Capture the cell that displays the provided text and extract its [x, y] central coordinate. 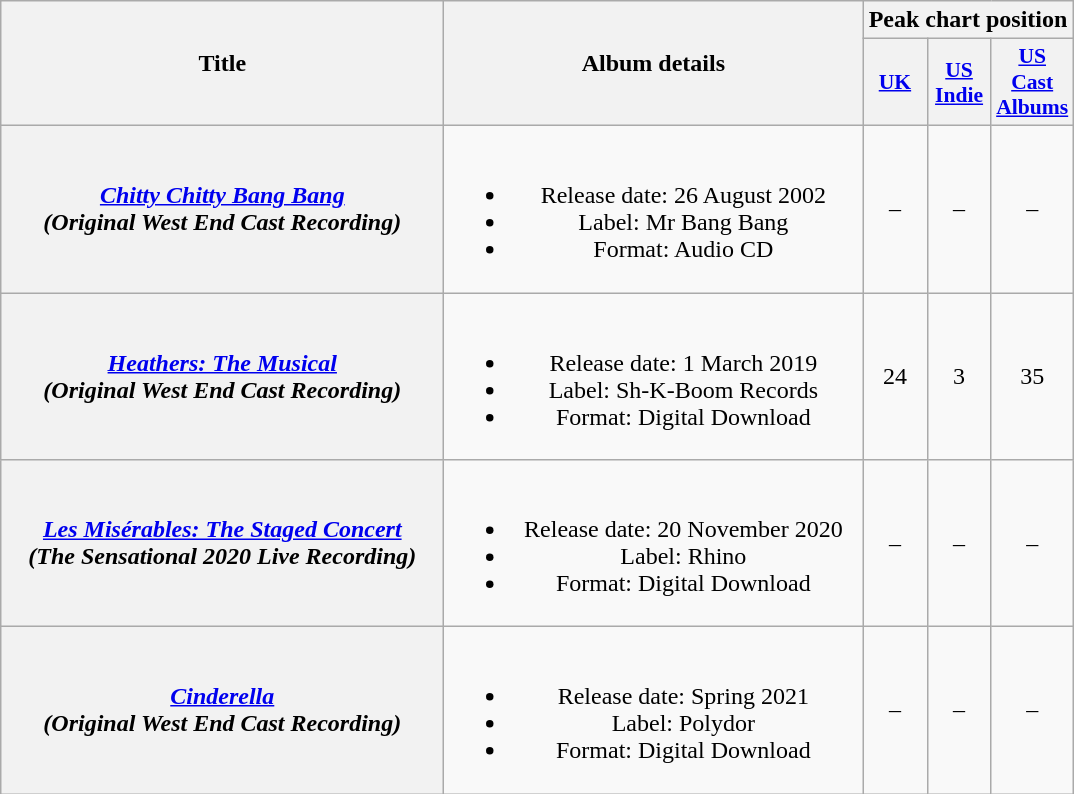
Album details [654, 64]
Peak chart position [968, 20]
24 [895, 376]
Chitty Chitty Bang Bang (Original West End Cast Recording) [222, 208]
Release date: 1 March 2019Label: Sh-K-Boom RecordsFormat: Digital Download [654, 376]
3 [959, 376]
Les Misérables: The Staged Concert(The Sensational 2020 Live Recording) [222, 544]
US Indie [959, 82]
Release date: 20 November 2020Label: RhinoFormat: Digital Download [654, 544]
Release date: Spring 2021Label: PolydorFormat: Digital Download [654, 710]
Title [222, 64]
35 [1032, 376]
Heathers: The Musical (Original West End Cast Recording) [222, 376]
UK [895, 82]
Cinderella(Original West End Cast Recording) [222, 710]
US Cast Albums [1032, 82]
Release date: 26 August 2002Label: Mr Bang BangFormat: Audio CD [654, 208]
